Capture the cell that displays the provided text and extract its [x, y] central coordinate. 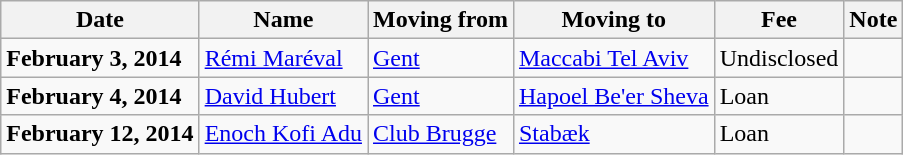
David Hubert [283, 96]
February 12, 2014 [100, 134]
Stabæk [614, 134]
Date [100, 20]
Fee [779, 20]
Hapoel Be'er Sheva [614, 96]
Club Brugge [441, 134]
Maccabi Tel Aviv [614, 58]
Enoch Kofi Adu [283, 134]
Rémi Maréval [283, 58]
February 3, 2014 [100, 58]
Name [283, 20]
Moving to [614, 20]
Undisclosed [779, 58]
February 4, 2014 [100, 96]
Moving from [441, 20]
Note [874, 20]
